Capture the cell that displays the provided text and extract its (x, y) central coordinate. 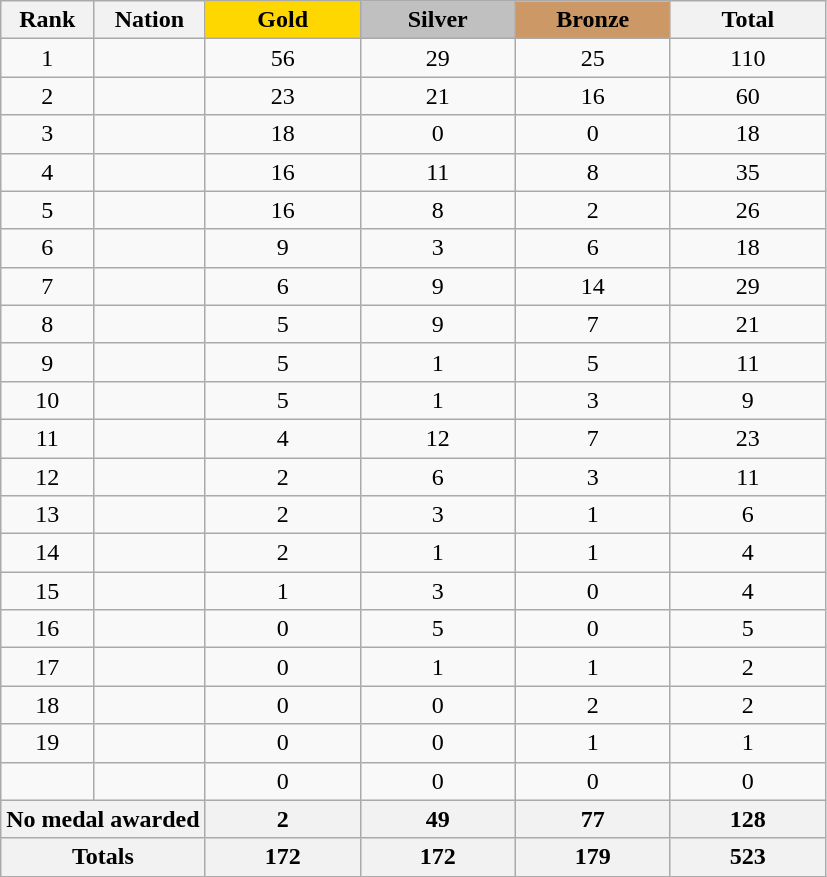
77 (592, 819)
56 (282, 58)
60 (748, 96)
110 (748, 58)
Totals (103, 857)
Rank (48, 20)
17 (48, 667)
No medal awarded (103, 819)
Bronze (592, 20)
523 (748, 857)
49 (438, 819)
Nation (150, 20)
Silver (438, 20)
Gold (282, 20)
10 (48, 400)
26 (748, 210)
35 (748, 172)
25 (592, 58)
15 (48, 591)
19 (48, 743)
128 (748, 819)
179 (592, 857)
Total (748, 20)
13 (48, 515)
